Pinpoint the cell where the given text exists, returning its (X, Y) midpoint coordinate. 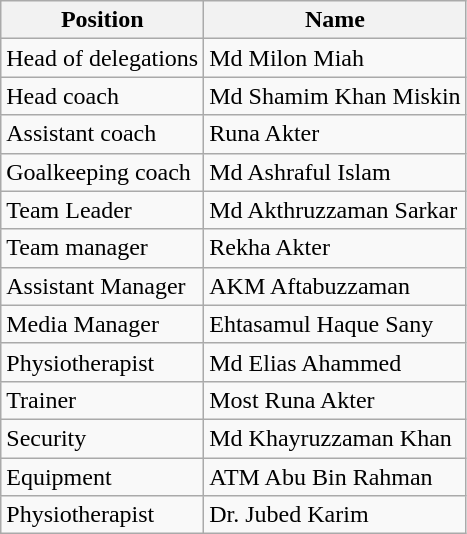
Md Elias Ahammed (335, 362)
Rekha Akter (335, 248)
Assistant coach (102, 134)
Ehtasamul Haque Sany (335, 324)
Head of delegations (102, 58)
Equipment (102, 477)
Runa Akter (335, 134)
Dr. Jubed Karim (335, 515)
Md Akthruzzaman Sarkar (335, 210)
Head coach (102, 96)
Position (102, 20)
AKM Aftabuzzaman (335, 286)
Trainer (102, 400)
Most Runa Akter (335, 400)
Name (335, 20)
Media Manager (102, 324)
Assistant Manager (102, 286)
ATM Abu Bin Rahman (335, 477)
Md Khayruzzaman Khan (335, 438)
Goalkeeping coach (102, 172)
Team manager (102, 248)
Security (102, 438)
Md Milon Miah (335, 58)
Md Shamim Khan Miskin (335, 96)
Team Leader (102, 210)
Md Ashraful Islam (335, 172)
